Pinpoint the cell where the given text exists, returning its (X, Y) midpoint coordinate. 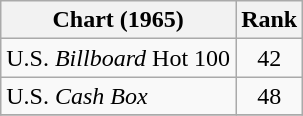
Chart (1965) (118, 20)
U.S. Billboard Hot 100 (118, 58)
U.S. Cash Box (118, 96)
Rank (270, 20)
48 (270, 96)
42 (270, 58)
